Identify which cell holds the provided text, then report its [x, y] central coordinate. 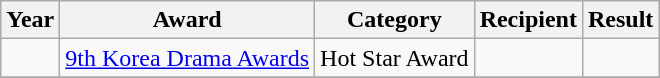
Year [30, 20]
Recipient [528, 20]
Award [188, 20]
9th Korea Drama Awards [188, 58]
Result [620, 20]
Category [395, 20]
Hot Star Award [395, 58]
